Scan for the cell matching the given text and deliver its [X, Y] coordinate at center. 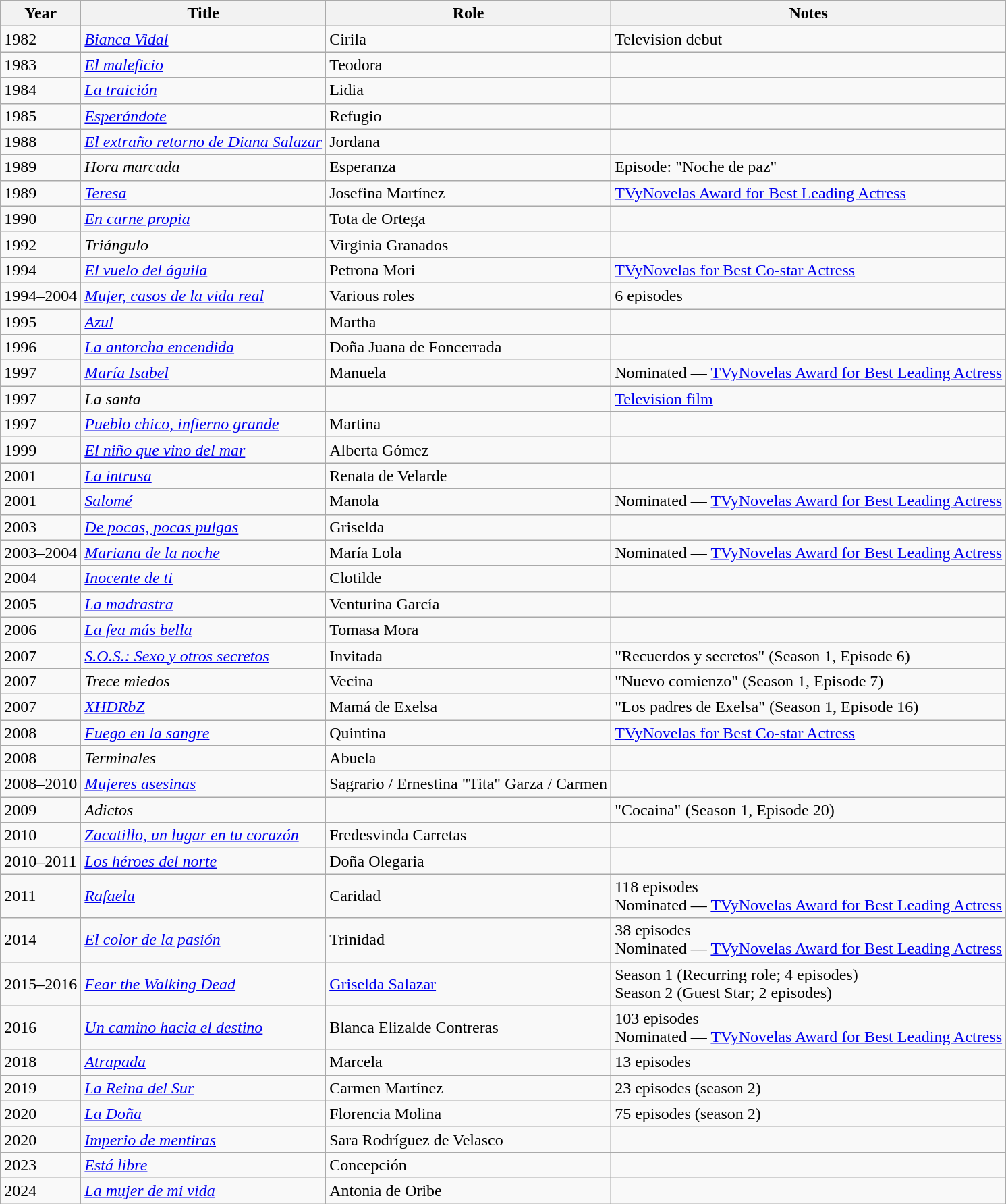
Mujer, casos de la vida real [204, 296]
El extraño retorno de Diana Salazar [204, 142]
Zacatillo, un lugar en tu corazón [204, 836]
Inocente de ti [204, 578]
"Los padres de Exelsa" (Season 1, Episode 16) [808, 707]
Martina [468, 425]
XHDRbZ [204, 707]
La santa [204, 399]
El maleficio [204, 65]
Refugio [468, 116]
Imperio de mentiras [204, 1139]
TVyNovelas Award for Best Leading Actress [808, 193]
Mujeres asesinas [204, 784]
Griselda [468, 527]
13 episodes [808, 1062]
Fuego en la sangre [204, 732]
Trinidad [468, 939]
Manuela [468, 373]
Lidia [468, 90]
La madrastra [204, 604]
Virginia Granados [468, 244]
2004 [40, 578]
El color de la pasión [204, 939]
"Nuevo comienzo" (Season 1, Episode 7) [808, 681]
Esperanza [468, 167]
Marcela [468, 1062]
Triángulo [204, 244]
Hora marcada [204, 167]
Martha [468, 322]
2019 [40, 1088]
2016 [40, 1027]
La mujer de mi vida [204, 1191]
2015–2016 [40, 984]
Manola [468, 501]
"Cocaina" (Season 1, Episode 20) [808, 810]
Sagrario / Ernestina "Tita" Garza / Carmen [468, 784]
Jordana [468, 142]
103 episodesNominated — TVyNovelas Award for Best Leading Actress [808, 1027]
2005 [40, 604]
Various roles [468, 296]
2003–2004 [40, 553]
Quintina [468, 732]
Year [40, 13]
1982 [40, 39]
1985 [40, 116]
Teresa [204, 193]
1996 [40, 348]
Antonia de Oribe [468, 1191]
Trece miedos [204, 681]
2024 [40, 1191]
María Isabel [204, 373]
Cirila [468, 39]
1999 [40, 450]
Azul [204, 322]
2011 [40, 896]
1983 [40, 65]
2010–2011 [40, 861]
Griselda Salazar [468, 984]
Television film [808, 399]
Fredesvinda Carretas [468, 836]
Blanca Elizalde Contreras [468, 1027]
Notes [808, 13]
Tomasa Mora [468, 630]
Terminales [204, 759]
1995 [40, 322]
2008–2010 [40, 784]
Title [204, 13]
1988 [40, 142]
Alberta Gómez [468, 450]
Venturina García [468, 604]
1992 [40, 244]
La intrusa [204, 476]
Renata de Velarde [468, 476]
Mariana de la noche [204, 553]
2023 [40, 1165]
Vecina [468, 681]
Un camino hacia el destino [204, 1027]
Season 1 (Recurring role; 4 episodes) Season 2 (Guest Star; 2 episodes) [808, 984]
Florencia Molina [468, 1114]
Pueblo chico, infierno grande [204, 425]
2018 [40, 1062]
La antorcha encendida [204, 348]
Role [468, 13]
Doña Olegaria [468, 861]
La Doña [204, 1114]
Los héroes del norte [204, 861]
Esperándote [204, 116]
118 episodesNominated — TVyNovelas Award for Best Leading Actress [808, 896]
1990 [40, 219]
75 episodes (season 2) [808, 1114]
Invitada [468, 655]
Tota de Ortega [468, 219]
Adictos [204, 810]
6 episodes [808, 296]
Clotilde [468, 578]
2003 [40, 527]
De pocas, pocas pulgas [204, 527]
Atrapada [204, 1062]
Rafaela [204, 896]
Doña Juana de Foncerrada [468, 348]
Petrona Mori [468, 270]
2009 [40, 810]
2014 [40, 939]
La traición [204, 90]
Fear the Walking Dead [204, 984]
Caridad [468, 896]
La Reina del Sur [204, 1088]
El vuelo del águila [204, 270]
Está libre [204, 1165]
Teodora [468, 65]
1994 [40, 270]
S.O.S.: Sexo y otros secretos [204, 655]
1994–2004 [40, 296]
Carmen Martínez [468, 1088]
23 episodes (season 2) [808, 1088]
Bianca Vidal [204, 39]
Mamá de Exelsa [468, 707]
Sara Rodríguez de Velasco [468, 1139]
Episode: "Noche de paz" [808, 167]
María Lola [468, 553]
Television debut [808, 39]
1984 [40, 90]
2010 [40, 836]
38 episodesNominated — TVyNovelas Award for Best Leading Actress [808, 939]
El niño que vino del mar [204, 450]
2006 [40, 630]
Josefina Martínez [468, 193]
La fea más bella [204, 630]
Abuela [468, 759]
"Recuerdos y secretos" (Season 1, Episode 6) [808, 655]
Salomé [204, 501]
Concepción [468, 1165]
En carne propia [204, 219]
